Extract the (X, Y) coordinate from the center of the cell holding the provided text.  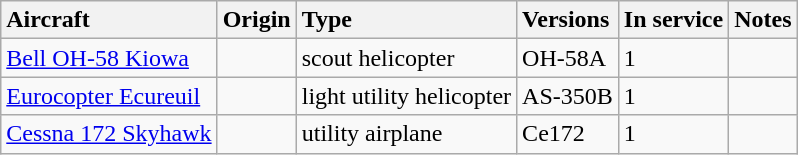
scout helicopter (406, 58)
utility airplane (406, 134)
light utility helicopter (406, 96)
AS-350B (568, 96)
Origin (256, 20)
Versions (568, 20)
Eurocopter Ecureuil (109, 96)
Notes (763, 20)
In service (673, 20)
Cessna 172 Skyhawk (109, 134)
Bell OH-58 Kiowa (109, 58)
Ce172 (568, 134)
Type (406, 20)
OH-58A (568, 58)
Aircraft (109, 20)
